Extract the (x, y) coordinate from the center of the cell holding the provided text.  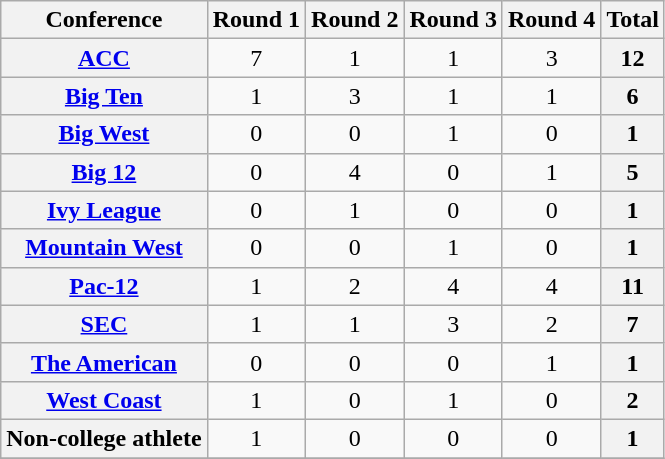
Non-college athlete (104, 438)
Round 4 (551, 20)
Total (633, 20)
Mountain West (104, 248)
5 (633, 172)
West Coast (104, 400)
Ivy League (104, 210)
12 (633, 58)
ACC (104, 58)
Round 1 (256, 20)
Conference (104, 20)
Big 12 (104, 172)
SEC (104, 324)
11 (633, 286)
Pac-12 (104, 286)
Round 3 (453, 20)
Big Ten (104, 96)
Big West (104, 134)
The American (104, 362)
6 (633, 96)
Round 2 (355, 20)
